Search for the cell housing the specified text and yield its [x, y] center coordinate. 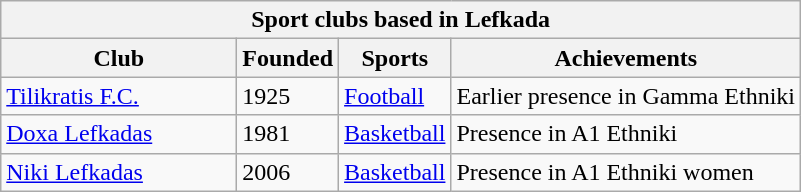
Doxa Lefkadas [119, 134]
1925 [288, 96]
Presence in A1 Ethniki [626, 134]
2006 [288, 172]
1981 [288, 134]
Sport clubs based in Lefkada [401, 20]
Niki Lefkadas [119, 172]
Club [119, 58]
Presence in A1 Ethniki women [626, 172]
Founded [288, 58]
Earlier presence in Gamma Ethniki [626, 96]
Sports [395, 58]
Football [395, 96]
Tilikratis F.C. [119, 96]
Achievements [626, 58]
